Search for the cell housing the specified text and yield its (x, y) center coordinate. 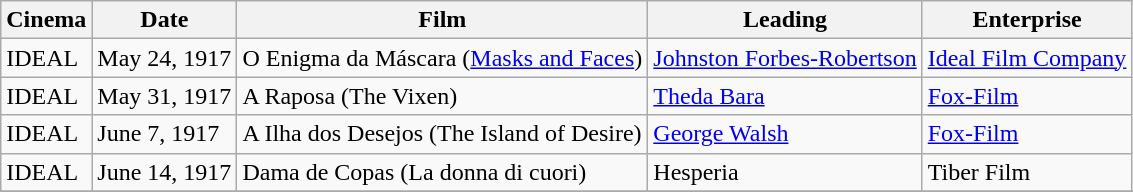
Cinema (46, 20)
George Walsh (785, 134)
O Enigma da Máscara (Masks and Faces) (442, 58)
Ideal Film Company (1027, 58)
June 7, 1917 (164, 134)
A Raposa (The Vixen) (442, 96)
Dama de Copas (La donna di cuori) (442, 172)
Leading (785, 20)
Film (442, 20)
May 24, 1917 (164, 58)
Johnston Forbes-Robertson (785, 58)
Date (164, 20)
June 14, 1917 (164, 172)
May 31, 1917 (164, 96)
Enterprise (1027, 20)
Hesperia (785, 172)
Tiber Film (1027, 172)
A Ilha dos Desejos (The Island of Desire) (442, 134)
Theda Bara (785, 96)
